For the text-containing cell, return its midpoint in (X, Y) coordinate format. 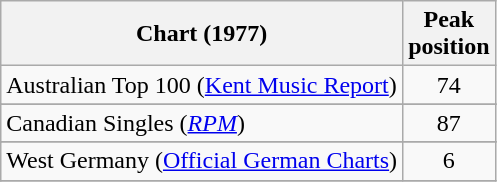
87 (449, 123)
Chart (1977) (202, 34)
74 (449, 85)
West Germany (Official German Charts) (202, 161)
Australian Top 100 (Kent Music Report) (202, 85)
6 (449, 161)
Peakposition (449, 34)
Canadian Singles (RPM) (202, 123)
